Determine the [x, y] coordinate at the center of the cell enclosing the given text.  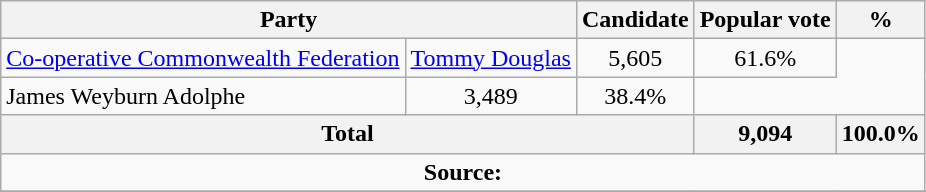
Party [289, 20]
38.4% [635, 96]
Candidate [635, 20]
61.6% [765, 58]
5,605 [635, 58]
% [880, 20]
Co-operative Commonwealth Federation [203, 58]
3,489 [490, 96]
Tommy Douglas [490, 58]
100.0% [880, 134]
Popular vote [765, 20]
Total [348, 134]
James Weyburn Adolphe [203, 96]
9,094 [765, 134]
Source: [463, 172]
